Locate the cell with the specified text and output its [X, Y] center coordinate. 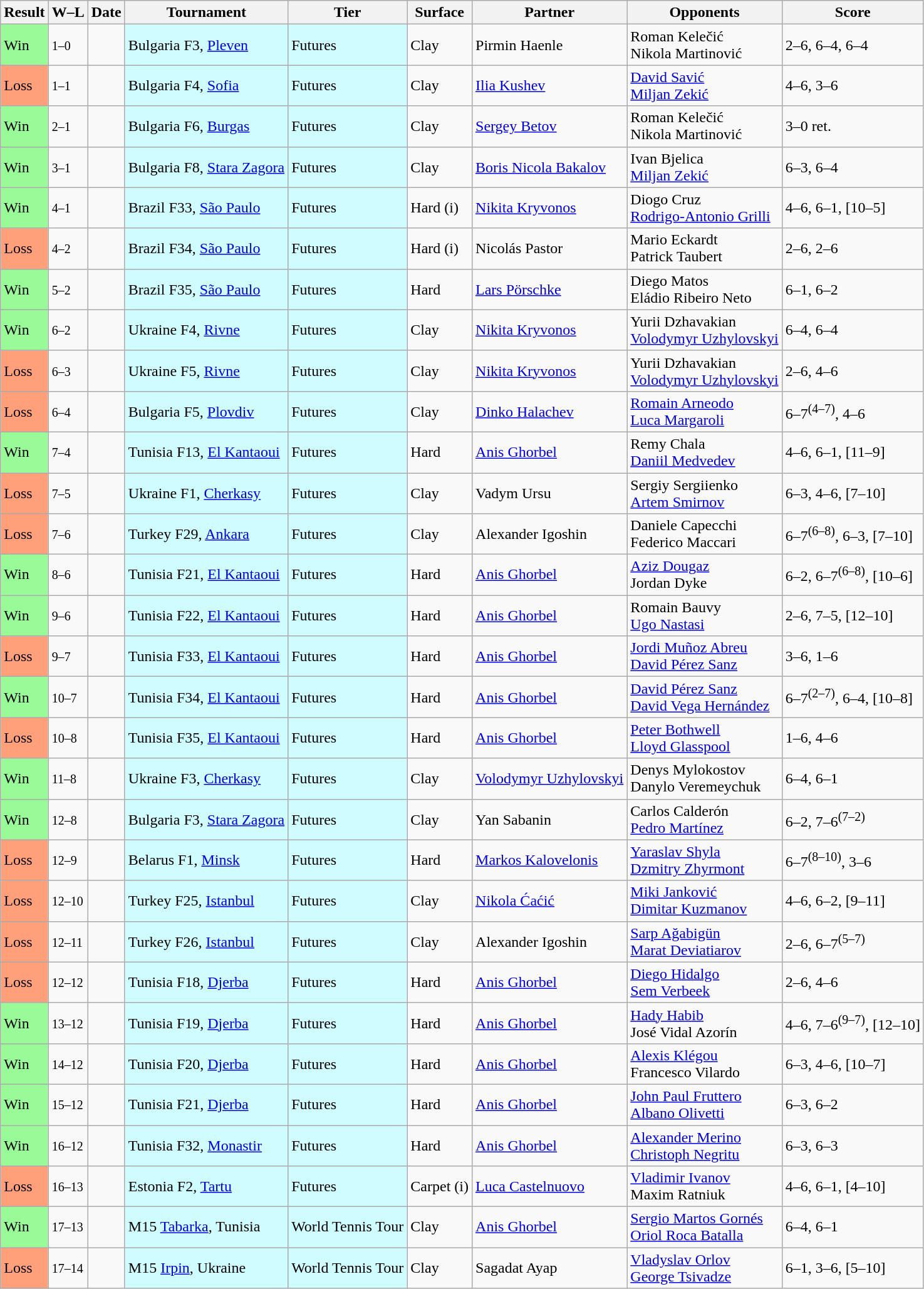
Ilia Kushev [550, 85]
Tunisia F34, El Kantaoui [206, 697]
Ukraine F1, Cherkasy [206, 493]
4–1 [68, 208]
6–1, 6–2 [853, 290]
Date [106, 13]
3–1 [68, 167]
15–12 [68, 1104]
John Paul Fruttero Albano Olivetti [704, 1104]
Mario Eckardt Patrick Taubert [704, 248]
6–2, 6–7(6–8), [10–6] [853, 575]
6–7(4–7), 4–6 [853, 411]
6–7(8–10), 3–6 [853, 860]
9–6 [68, 615]
Sergey Betov [550, 127]
2–6, 2–6 [853, 248]
16–12 [68, 1145]
Belarus F1, Minsk [206, 860]
Vladyslav Orlov George Tsivadze [704, 1268]
6–3, 6–2 [853, 1104]
Tunisia F22, El Kantaoui [206, 615]
Nicolás Pastor [550, 248]
6–3, 6–4 [853, 167]
Tunisia F21, El Kantaoui [206, 575]
6–3, 4–6, [10–7] [853, 1064]
Brazil F35, São Paulo [206, 290]
Hady Habib José Vidal Azorín [704, 1023]
Ivan Bjelica Miljan Zekić [704, 167]
W–L [68, 13]
12–9 [68, 860]
Opponents [704, 13]
Alexis Klégou Francesco Vilardo [704, 1064]
Bulgaria F8, Stara Zagora [206, 167]
4–6, 6–2, [9–11] [853, 901]
Tunisia F13, El Kantaoui [206, 452]
Sagadat Ayap [550, 1268]
6–7(6–8), 6–3, [7–10] [853, 534]
Bulgaria F3, Pleven [206, 45]
Brazil F33, São Paulo [206, 208]
Miki Janković Dimitar Kuzmanov [704, 901]
Turkey F25, Istanbul [206, 901]
Score [853, 13]
17–13 [68, 1227]
Jordi Muñoz Abreu David Pérez Sanz [704, 657]
Pirmin Haenle [550, 45]
2–6, 6–4, 6–4 [853, 45]
14–12 [68, 1064]
Yaraslav Shyla Dzmitry Zhyrmont [704, 860]
Tournament [206, 13]
Boris Nicola Bakalov [550, 167]
Ukraine F4, Rivne [206, 330]
Tunisia F18, Djerba [206, 983]
Sarp Ağabigün Marat Deviatiarov [704, 941]
9–7 [68, 657]
7–6 [68, 534]
17–14 [68, 1268]
Ukraine F5, Rivne [206, 371]
Ukraine F3, Cherkasy [206, 778]
Bulgaria F3, Stara Zagora [206, 820]
Result [24, 13]
6–2, 7–6(7–2) [853, 820]
Lars Pörschke [550, 290]
12–8 [68, 820]
Estonia F2, Tartu [206, 1187]
2–6, 7–5, [12–10] [853, 615]
6–3 [68, 371]
Denys Mylokostov Danylo Veremeychuk [704, 778]
Brazil F34, São Paulo [206, 248]
4–6, 7–6(9–7), [12–10] [853, 1023]
6–1, 3–6, [5–10] [853, 1268]
Surface [440, 13]
2–6, 6–7(5–7) [853, 941]
Peter Bothwell Lloyd Glasspool [704, 738]
11–8 [68, 778]
Tier [348, 13]
Bulgaria F5, Plovdiv [206, 411]
1–1 [68, 85]
Remy Chala Daniil Medvedev [704, 452]
Tunisia F19, Djerba [206, 1023]
Vladimir Ivanov Maxim Ratniuk [704, 1187]
Turkey F26, Istanbul [206, 941]
M15 Tabarka, Tunisia [206, 1227]
Tunisia F32, Monastir [206, 1145]
10–7 [68, 697]
16–13 [68, 1187]
Aziz Dougaz Jordan Dyke [704, 575]
M15 Irpin, Ukraine [206, 1268]
Luca Castelnuovo [550, 1187]
Diogo Cruz Rodrigo-Antonio Grilli [704, 208]
4–6, 6–1, [10–5] [853, 208]
6–3, 6–3 [853, 1145]
Vadym Ursu [550, 493]
8–6 [68, 575]
12–11 [68, 941]
Turkey F29, Ankara [206, 534]
6–7(2–7), 6–4, [10–8] [853, 697]
4–2 [68, 248]
2–1 [68, 127]
Romain Bauvy Ugo Nastasi [704, 615]
6–3, 4–6, [7–10] [853, 493]
12–10 [68, 901]
Tunisia F21, Djerba [206, 1104]
4–6, 6–1, [4–10] [853, 1187]
6–4 [68, 411]
6–2 [68, 330]
Romain Arneodo Luca Margaroli [704, 411]
Daniele Capecchi Federico Maccari [704, 534]
1–6, 4–6 [853, 738]
Volodymyr Uzhylovskyi [550, 778]
Sergiy Sergiienko Artem Smirnov [704, 493]
5–2 [68, 290]
David Savić Miljan Zekić [704, 85]
6–4, 6–4 [853, 330]
Sergio Martos Gornés Oriol Roca Batalla [704, 1227]
Carpet (i) [440, 1187]
3–0 ret. [853, 127]
Markos Kalovelonis [550, 860]
Carlos Calderón Pedro Martínez [704, 820]
Partner [550, 13]
Tunisia F33, El Kantaoui [206, 657]
7–4 [68, 452]
12–12 [68, 983]
1–0 [68, 45]
Tunisia F35, El Kantaoui [206, 738]
7–5 [68, 493]
Bulgaria F4, Sofia [206, 85]
Dinko Halachev [550, 411]
3–6, 1–6 [853, 657]
13–12 [68, 1023]
Tunisia F20, Djerba [206, 1064]
David Pérez Sanz David Vega Hernández [704, 697]
Yan Sabanin [550, 820]
Alexander Merino Christoph Negritu [704, 1145]
Diego Matos Eládio Ribeiro Neto [704, 290]
10–8 [68, 738]
Nikola Ćaćić [550, 901]
4–6, 6–1, [11–9] [853, 452]
Bulgaria F6, Burgas [206, 127]
4–6, 3–6 [853, 85]
Diego Hidalgo Sem Verbeek [704, 983]
